Search for the cell housing the specified text and yield its (X, Y) center coordinate. 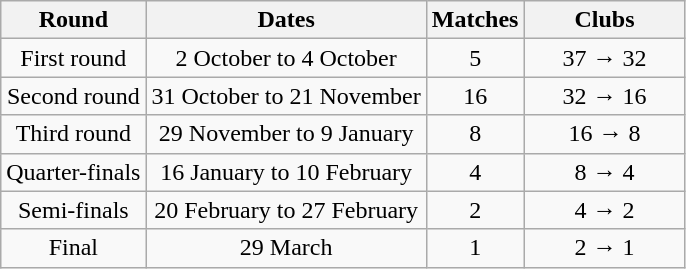
Final (74, 248)
2 (475, 210)
4 (475, 172)
2 → 1 (604, 248)
8 (475, 134)
32 → 16 (604, 96)
Third round (74, 134)
37 → 32 (604, 58)
29 March (286, 248)
31 October to 21 November (286, 96)
Matches (475, 20)
Semi-finals (74, 210)
Dates (286, 20)
16 January to 10 February (286, 172)
Second round (74, 96)
1 (475, 248)
8 → 4 (604, 172)
16 → 8 (604, 134)
First round (74, 58)
29 November to 9 January (286, 134)
Quarter-finals (74, 172)
4 → 2 (604, 210)
5 (475, 58)
2 October to 4 October (286, 58)
Round (74, 20)
16 (475, 96)
Clubs (604, 20)
20 February to 27 February (286, 210)
